From the cell containing the given text, extract its center point as (X, Y) coordinate. 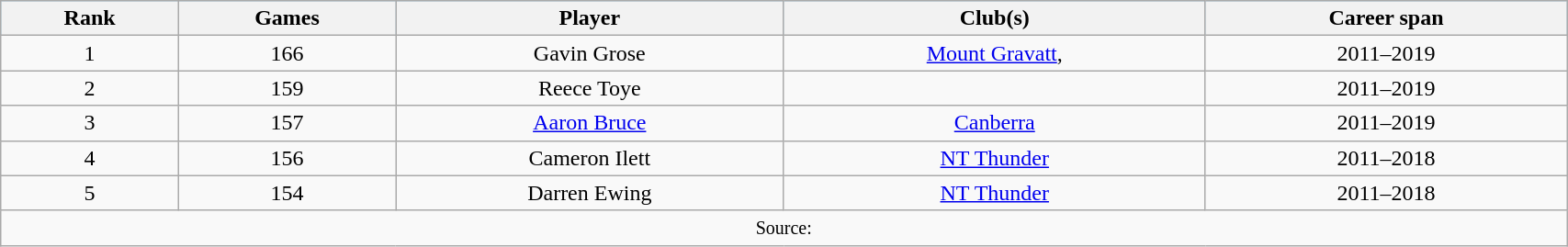
4 (90, 158)
2 (90, 88)
Aaron Bruce (590, 123)
159 (288, 88)
Mount Gravatt, (994, 53)
Rank (90, 18)
Gavin Grose (590, 53)
Club(s) (994, 18)
154 (288, 193)
5 (90, 193)
Career span (1385, 18)
156 (288, 158)
1 (90, 53)
Cameron Ilett (590, 158)
166 (288, 53)
3 (90, 123)
Player (590, 18)
Canberra (994, 123)
Darren Ewing (590, 193)
Reece Toye (590, 88)
157 (288, 123)
Games (288, 18)
Source: (784, 228)
